Return [X, Y] of the center of cell containing provided text 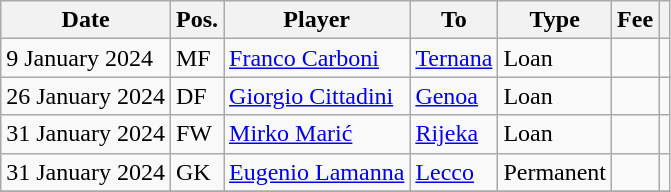
Pos. [196, 20]
Lecco [454, 172]
Date [86, 20]
Franco Carboni [317, 58]
Genoa [454, 96]
MF [196, 58]
GK [196, 172]
Eugenio Lamanna [317, 172]
To [454, 20]
9 January 2024 [86, 58]
Permanent [555, 172]
Type [555, 20]
Fee [636, 20]
Mirko Marić [317, 134]
Giorgio Cittadini [317, 96]
Rijeka [454, 134]
FW [196, 134]
DF [196, 96]
Player [317, 20]
Ternana [454, 58]
26 January 2024 [86, 96]
